Return [x, y] of the center of cell containing provided text 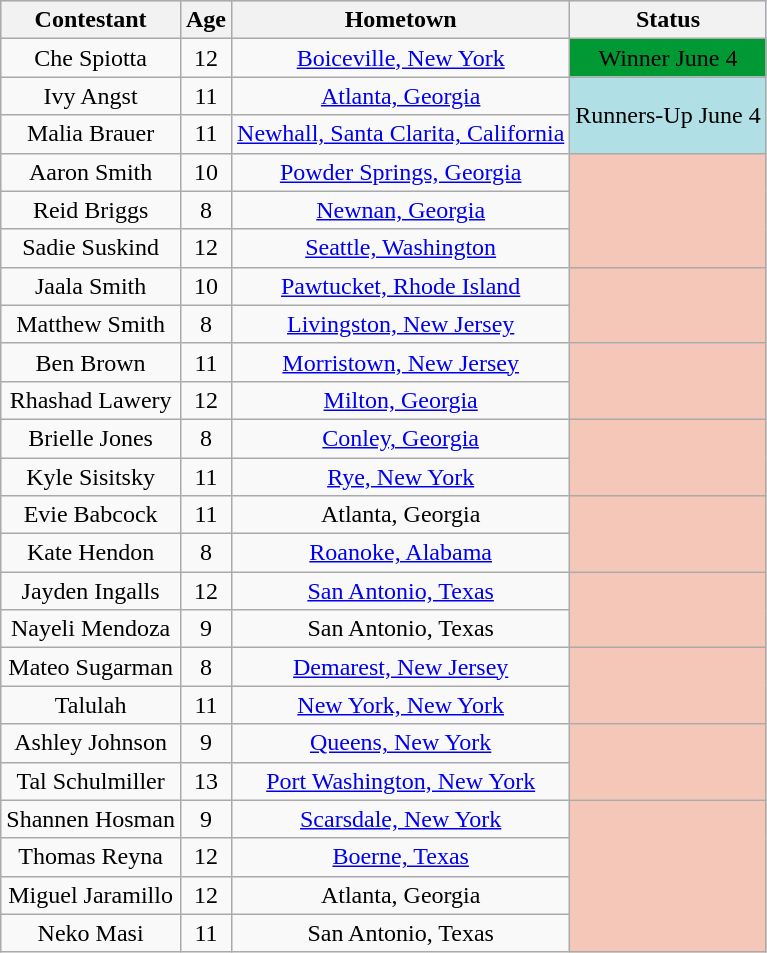
Jaala Smith [91, 286]
Talulah [91, 705]
Tal Schulmiller [91, 781]
Boerne, Texas [401, 857]
Che Spiotta [91, 58]
Demarest, New Jersey [401, 667]
Roanoke, Alabama [401, 553]
Conley, Georgia [401, 438]
Pawtucket, Rhode Island [401, 286]
Evie Babcock [91, 515]
Newhall, Santa Clarita, California [401, 134]
Age [206, 20]
Port Washington, New York [401, 781]
Boiceville, New York [401, 58]
Miguel Jaramillo [91, 895]
Aaron Smith [91, 172]
Shannen Hosman [91, 819]
Contestant [91, 20]
Nayeli Mendoza [91, 629]
Kate Hendon [91, 553]
Neko Masi [91, 933]
Kyle Sisitsky [91, 477]
Sadie Suskind [91, 248]
New York, New York [401, 705]
Rhashad Lawery [91, 400]
Rye, New York [401, 477]
Jayden Ingalls [91, 591]
Livingston, New Jersey [401, 324]
Ivy Angst [91, 96]
Ashley Johnson [91, 743]
Reid Briggs [91, 210]
13 [206, 781]
Scarsdale, New York [401, 819]
Morristown, New Jersey [401, 362]
Queens, New York [401, 743]
Runners-Up June 4 [668, 115]
Brielle Jones [91, 438]
Powder Springs, Georgia [401, 172]
Ben Brown [91, 362]
Hometown [401, 20]
Newnan, Georgia [401, 210]
Matthew Smith [91, 324]
Thomas Reyna [91, 857]
Status [668, 20]
Malia Brauer [91, 134]
Seattle, Washington [401, 248]
Winner June 4 [668, 58]
Mateo Sugarman [91, 667]
Milton, Georgia [401, 400]
